Provide the [X, Y] coordinate of the cell's center where the given text is located.  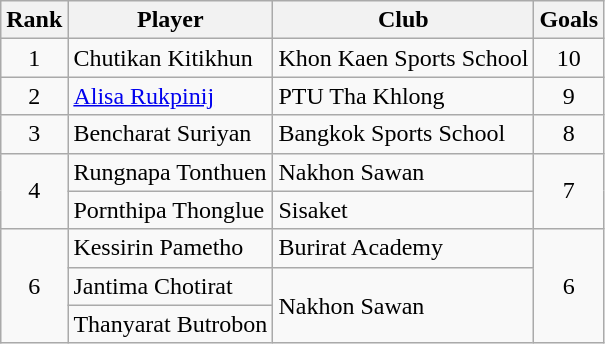
Chutikan Kitikhun [170, 58]
Club [404, 20]
4 [34, 191]
Player [170, 20]
Goals [569, 20]
1 [34, 58]
Rank [34, 20]
Bencharat Suriyan [170, 134]
Kessirin Pametho [170, 248]
Khon Kaen Sports School [404, 58]
7 [569, 191]
Burirat Academy [404, 248]
Thanyarat Butrobon [170, 324]
10 [569, 58]
Rungnapa Tonthuen [170, 172]
Alisa Rukpinij [170, 96]
Pornthipa Thonglue [170, 210]
PTU Tha Khlong [404, 96]
Jantima Chotirat [170, 286]
2 [34, 96]
8 [569, 134]
9 [569, 96]
Bangkok Sports School [404, 134]
Sisaket [404, 210]
3 [34, 134]
